Return the [x, y] coordinate for the center point of the cell that contains the specified text.  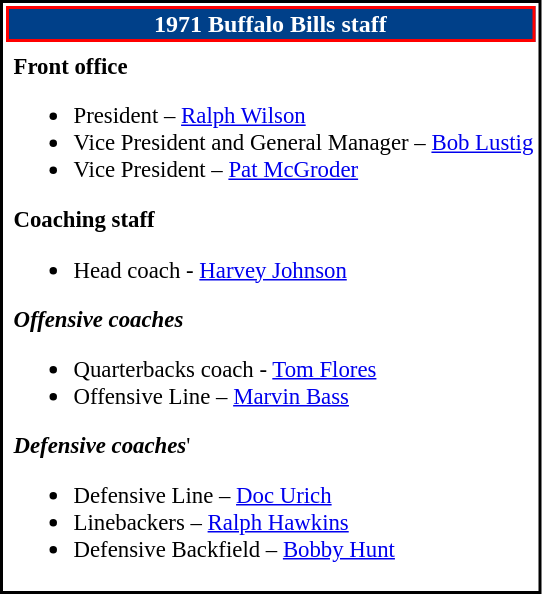
1971 Buffalo Bills staff [270, 24]
